Locate the cell with the specified text and output its [X, Y] center coordinate. 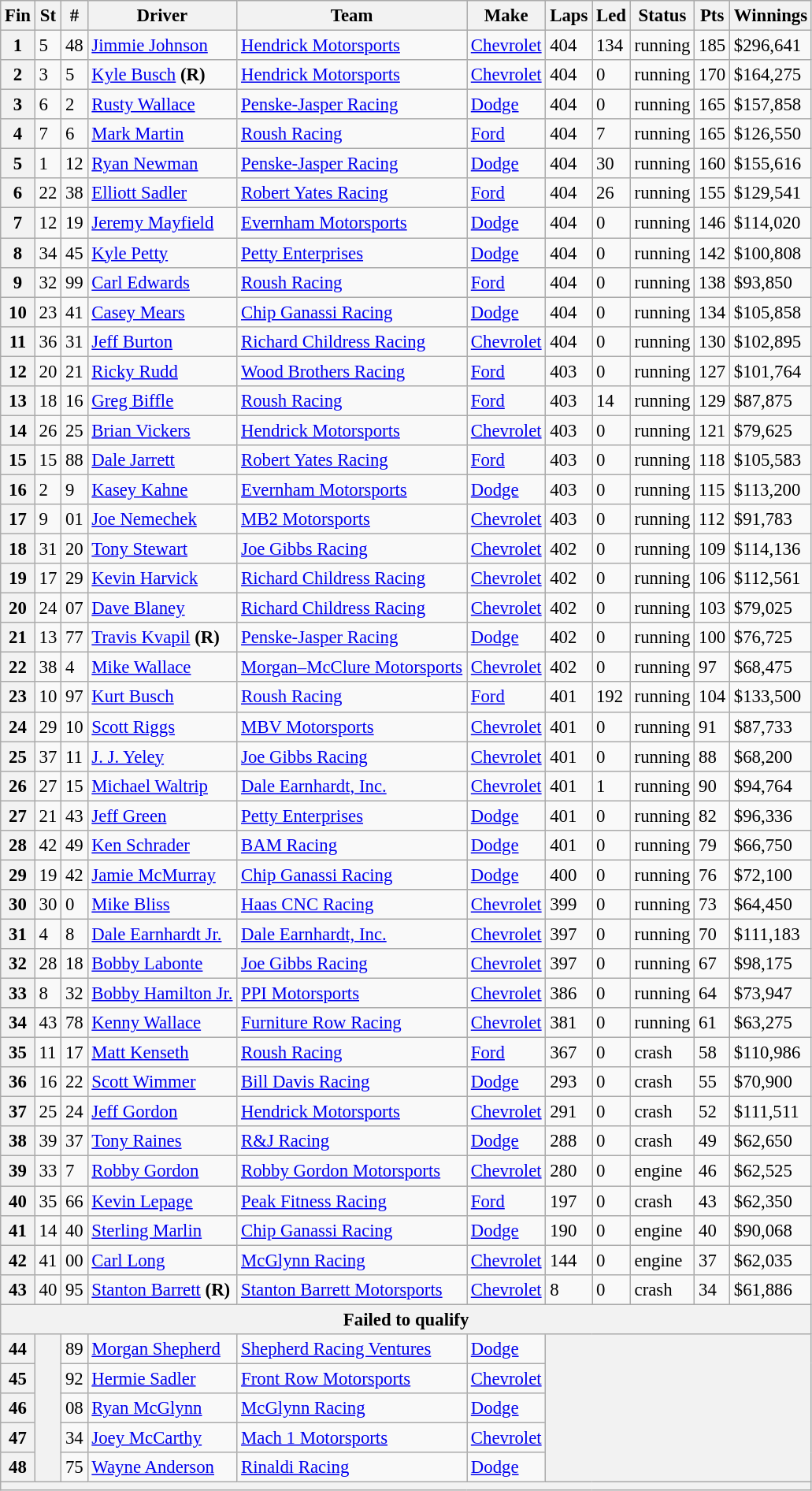
192 [611, 697]
Hermie Sadler [162, 1378]
Morgan–McClure Motorsports [352, 667]
$79,025 [770, 608]
Failed to qualify [406, 1319]
381 [569, 1023]
Mark Martin [162, 134]
Kyle Petty [162, 253]
58 [712, 1053]
Ricky Rudd [162, 371]
$296,641 [770, 46]
$76,725 [770, 638]
127 [712, 371]
185 [712, 46]
Stanton Barrett Motorsports [352, 1289]
91 [712, 727]
$112,561 [770, 578]
115 [712, 489]
$101,764 [770, 371]
104 [712, 697]
Jeff Burton [162, 341]
Joey McCarthy [162, 1437]
106 [712, 578]
79 [712, 846]
Tony Stewart [162, 549]
Mach 1 Motorsports [352, 1437]
$64,450 [770, 905]
155 [712, 193]
Team [352, 16]
$66,750 [770, 846]
Jamie McMurray [162, 875]
Shepherd Racing Ventures [352, 1349]
$62,650 [770, 1142]
Travis Kvapil (R) [162, 638]
190 [569, 1230]
109 [712, 549]
73 [712, 905]
Stanton Barrett (R) [162, 1289]
Ryan Newman [162, 164]
PPI Motorsports [352, 994]
95 [74, 1289]
Kurt Busch [162, 697]
291 [569, 1112]
$157,858 [770, 105]
Bobby Labonte [162, 964]
399 [569, 905]
Mike Bliss [162, 905]
$133,500 [770, 697]
99 [74, 282]
288 [569, 1142]
92 [74, 1378]
Wood Brothers Racing [352, 371]
Led [611, 16]
44 [18, 1349]
Carl Edwards [162, 282]
129 [712, 401]
Greg Biffle [162, 401]
$87,875 [770, 401]
Haas CNC Racing [352, 905]
Make [506, 16]
$98,175 [770, 964]
Peak Fitness Racing [352, 1201]
Mike Wallace [162, 667]
Rinaldi Racing [352, 1467]
$110,986 [770, 1053]
Robby Gordon Motorsports [352, 1171]
$100,808 [770, 253]
Rusty Wallace [162, 105]
52 [712, 1112]
$114,136 [770, 549]
Scott Riggs [162, 727]
Wayne Anderson [162, 1467]
MB2 Motorsports [352, 519]
$129,541 [770, 193]
$70,900 [770, 1082]
118 [712, 460]
Carl Long [162, 1260]
Pts [712, 16]
$63,275 [770, 1023]
$62,350 [770, 1201]
Joe Nemechek [162, 519]
130 [712, 341]
121 [712, 430]
47 [18, 1437]
$114,020 [770, 223]
07 [74, 608]
$105,858 [770, 312]
61 [712, 1023]
$113,200 [770, 489]
144 [569, 1260]
$73,947 [770, 994]
Furniture Row Racing [352, 1023]
BAM Racing [352, 846]
Elliott Sadler [162, 193]
280 [569, 1171]
64 [712, 994]
$79,625 [770, 430]
75 [74, 1467]
$62,525 [770, 1171]
Jeff Green [162, 816]
67 [712, 964]
Jeremy Mayfield [162, 223]
82 [712, 816]
Bill Davis Racing [352, 1082]
90 [712, 786]
# [74, 16]
76 [712, 875]
Dale Earnhardt Jr. [162, 934]
Matt Kenseth [162, 1053]
138 [712, 282]
Brian Vickers [162, 430]
$68,200 [770, 757]
J. J. Yeley [162, 757]
Status [662, 16]
Casey Mears [162, 312]
89 [74, 1349]
70 [712, 934]
77 [74, 638]
Scott Wimmer [162, 1082]
Ryan McGlynn [162, 1408]
142 [712, 253]
$94,764 [770, 786]
367 [569, 1053]
$111,511 [770, 1112]
Dale Jarrett [162, 460]
386 [569, 994]
293 [569, 1082]
$72,100 [770, 875]
R&J Racing [352, 1142]
Kevin Lepage [162, 1201]
55 [712, 1082]
170 [712, 75]
$96,336 [770, 816]
$164,275 [770, 75]
Fin [18, 16]
Jimmie Johnson [162, 46]
$91,783 [770, 519]
MBV Motorsports [352, 727]
$102,895 [770, 341]
$90,068 [770, 1230]
St [47, 16]
Robby Gordon [162, 1171]
01 [74, 519]
160 [712, 164]
$61,886 [770, 1289]
$93,850 [770, 282]
$111,183 [770, 934]
Tony Raines [162, 1142]
112 [712, 519]
Kasey Kahne [162, 489]
$87,733 [770, 727]
Bobby Hamilton Jr. [162, 994]
66 [74, 1201]
Jeff Gordon [162, 1112]
100 [712, 638]
Kenny Wallace [162, 1023]
78 [74, 1023]
Morgan Shepherd [162, 1349]
$126,550 [770, 134]
103 [712, 608]
197 [569, 1201]
Driver [162, 16]
08 [74, 1408]
Kyle Busch (R) [162, 75]
Sterling Marlin [162, 1230]
400 [569, 875]
Front Row Motorsports [352, 1378]
$62,035 [770, 1260]
$155,616 [770, 164]
Winnings [770, 16]
146 [712, 223]
00 [74, 1260]
Michael Waltrip [162, 786]
Kevin Harvick [162, 578]
Ken Schrader [162, 846]
$68,475 [770, 667]
Laps [569, 16]
Dave Blaney [162, 608]
$105,583 [770, 460]
